Capture the cell that displays the provided text and extract its [x, y] central coordinate. 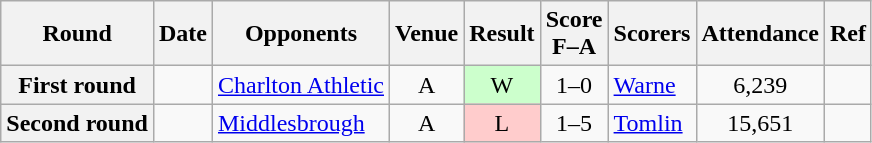
Venue [427, 34]
Date [182, 34]
1–5 [574, 123]
Round [78, 34]
Charlton Athletic [300, 85]
Second round [78, 123]
First round [78, 85]
Scorers [652, 34]
Middlesbrough [300, 123]
ScoreF–A [574, 34]
6,239 [760, 85]
Ref [848, 34]
15,651 [760, 123]
Opponents [300, 34]
Attendance [760, 34]
Tomlin [652, 123]
Warne [652, 85]
Result [502, 34]
1–0 [574, 85]
W [502, 85]
L [502, 123]
